Scan for the cell matching the given text and deliver its [x, y] coordinate at center. 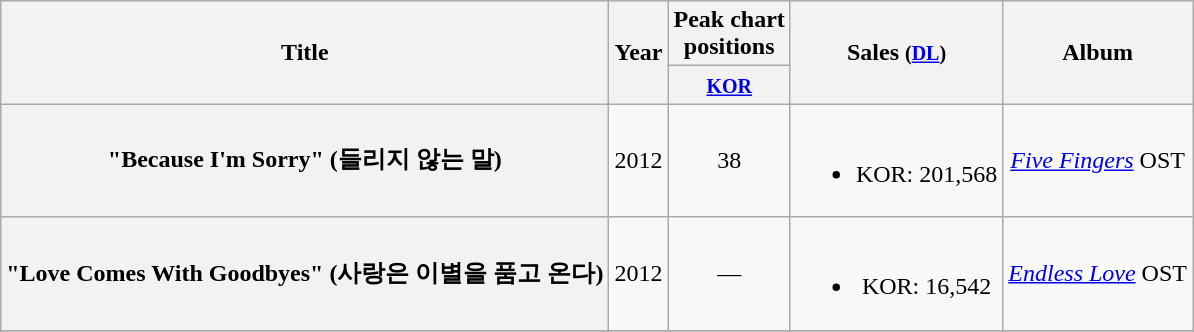
Sales (DL) [896, 52]
"Because I'm Sorry" (들리지 않는 말) [305, 160]
KOR: 201,568 [896, 160]
38 [729, 160]
— [729, 274]
Title [305, 52]
Endless Love OST [1098, 274]
KOR: 16,542 [896, 274]
KOR [729, 85]
Five Fingers OST [1098, 160]
"Love Comes With Goodbyes" (사랑은 이별을 품고 온다) [305, 274]
Album [1098, 52]
Peak chart positions [729, 34]
Year [638, 52]
